Output the (X, Y) coordinate of the center of the cell containing the given text.  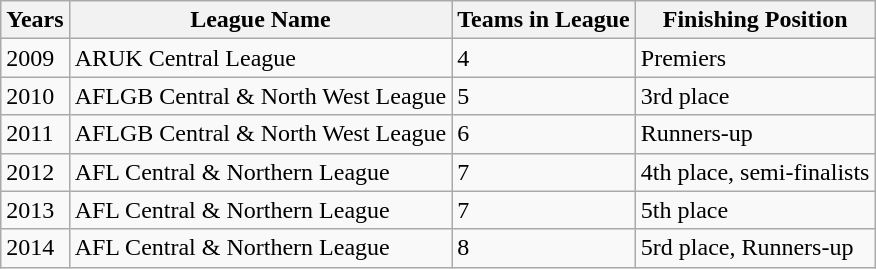
8 (544, 248)
2014 (35, 248)
4 (544, 58)
ARUK Central League (260, 58)
2013 (35, 210)
4th place, semi-finalists (755, 172)
5rd place, Runners-up (755, 248)
Premiers (755, 58)
Finishing Position (755, 20)
2010 (35, 96)
5th place (755, 210)
Years (35, 20)
6 (544, 134)
2009 (35, 58)
Teams in League (544, 20)
5 (544, 96)
3rd place (755, 96)
League Name (260, 20)
2012 (35, 172)
2011 (35, 134)
Runners-up (755, 134)
